Detect which cell encompasses the target text, then output its (X, Y) center coordinate. 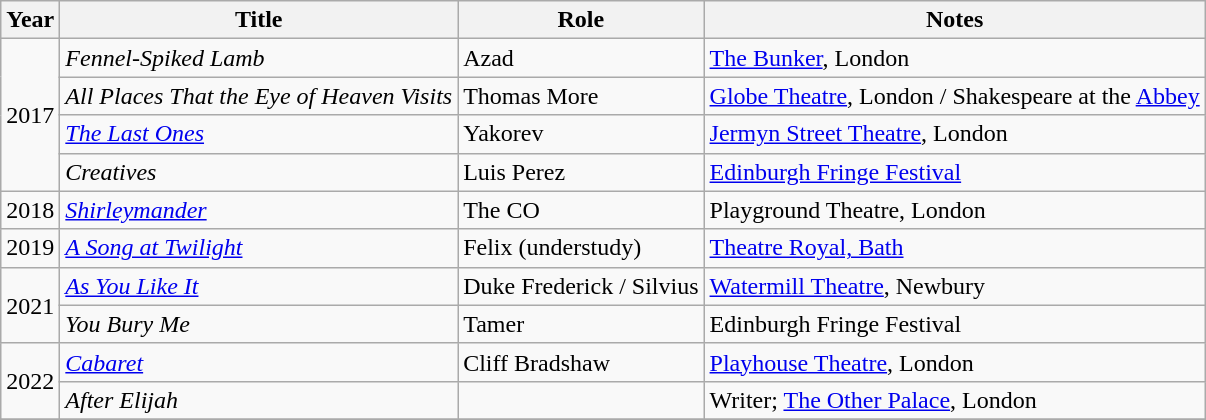
Notes (954, 20)
Luis Perez (581, 172)
Playhouse Theatre, London (954, 362)
Shirleymander (259, 210)
2022 (30, 381)
The Bunker, London (954, 58)
2021 (30, 305)
Playground Theatre, London (954, 210)
Thomas More (581, 96)
2017 (30, 115)
The CO (581, 210)
Tamer (581, 324)
After Elijah (259, 400)
Felix (understudy) (581, 248)
Jermyn Street Theatre, London (954, 134)
As You Like It (259, 286)
Role (581, 20)
Fennel-Spiked Lamb (259, 58)
2019 (30, 248)
2018 (30, 210)
Writer; The Other Palace, London (954, 400)
All Places That the Eye of Heaven Visits (259, 96)
You Bury Me (259, 324)
Watermill Theatre, Newbury (954, 286)
Year (30, 20)
Azad (581, 58)
The Last Ones (259, 134)
Cliff Bradshaw (581, 362)
Duke Frederick / Silvius (581, 286)
A Song at Twilight (259, 248)
Creatives (259, 172)
Title (259, 20)
Globe Theatre, London / Shakespeare at the Abbey (954, 96)
Yakorev (581, 134)
Theatre Royal, Bath (954, 248)
Cabaret (259, 362)
